Determine the (x, y) coordinate at the center of the cell enclosing the given text.  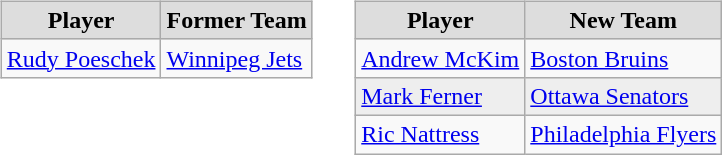
Andrew McKim (440, 58)
Former Team (236, 20)
Winnipeg Jets (236, 58)
New Team (624, 20)
Ric Nattress (440, 134)
Philadelphia Flyers (624, 134)
Ottawa Senators (624, 96)
Boston Bruins (624, 58)
Mark Ferner (440, 96)
Rudy Poeschek (81, 58)
